Capture the cell that displays the provided text and extract its [x, y] central coordinate. 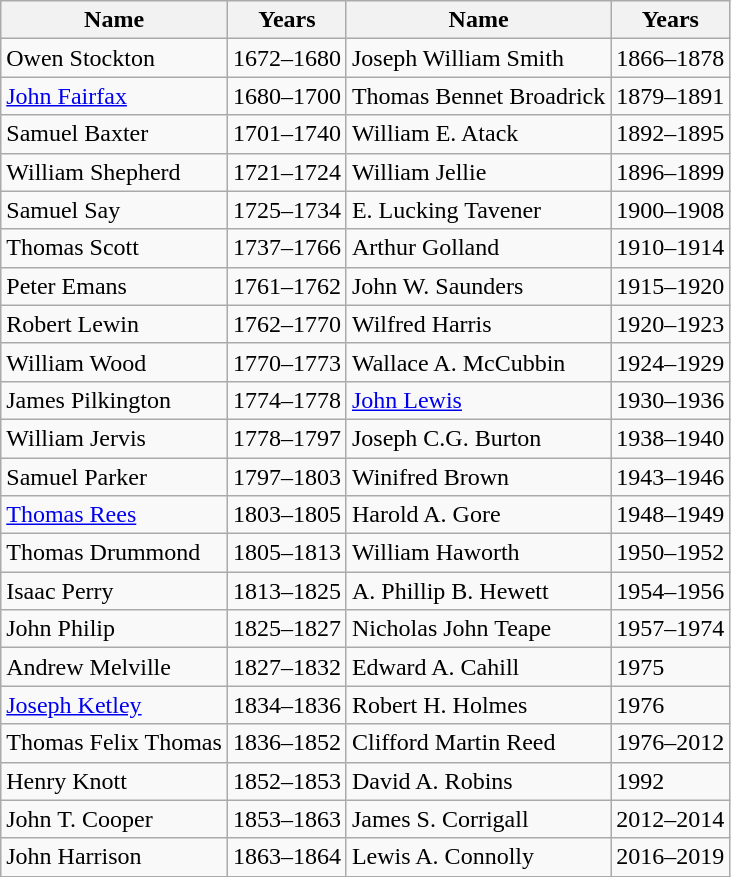
1778–1797 [286, 438]
1992 [670, 781]
1954–1956 [670, 591]
1680–1700 [286, 96]
1900–1908 [670, 210]
1774–1778 [286, 400]
1879–1891 [670, 96]
William Jellie [478, 172]
Joseph Ketley [114, 705]
Thomas Felix Thomas [114, 743]
John Philip [114, 629]
1805–1813 [286, 553]
Wallace A. McCubbin [478, 362]
Nicholas John Teape [478, 629]
Thomas Scott [114, 248]
1701–1740 [286, 134]
Thomas Rees [114, 515]
1957–1974 [670, 629]
James Pilkington [114, 400]
Edward A. Cahill [478, 667]
Samuel Say [114, 210]
Joseph William Smith [478, 58]
1762–1770 [286, 324]
1930–1936 [670, 400]
William E. Atack [478, 134]
1836–1852 [286, 743]
1910–1914 [670, 248]
Thomas Bennet Broadrick [478, 96]
John W. Saunders [478, 286]
1813–1825 [286, 591]
1896–1899 [670, 172]
William Jervis [114, 438]
Peter Emans [114, 286]
Winifred Brown [478, 477]
Wilfred Harris [478, 324]
Joseph C.G. Burton [478, 438]
Andrew Melville [114, 667]
1770–1773 [286, 362]
John Lewis [478, 400]
1827–1832 [286, 667]
Samuel Baxter [114, 134]
Samuel Parker [114, 477]
1761–1762 [286, 286]
Isaac Perry [114, 591]
James S. Corrigall [478, 819]
1721–1724 [286, 172]
Robert Lewin [114, 324]
Robert H. Holmes [478, 705]
Harold A. Gore [478, 515]
1725–1734 [286, 210]
1920–1923 [670, 324]
William Wood [114, 362]
1797–1803 [286, 477]
1924–1929 [670, 362]
1803–1805 [286, 515]
William Shepherd [114, 172]
1976–2012 [670, 743]
Arthur Golland [478, 248]
William Haworth [478, 553]
1834–1836 [286, 705]
1892–1895 [670, 134]
1938–1940 [670, 438]
1948–1949 [670, 515]
E. Lucking Tavener [478, 210]
John Fairfax [114, 96]
1915–1920 [670, 286]
1943–1946 [670, 477]
1672–1680 [286, 58]
1737–1766 [286, 248]
Thomas Drummond [114, 553]
1976 [670, 705]
A. Phillip B. Hewett [478, 591]
2012–2014 [670, 819]
1852–1853 [286, 781]
1853–1863 [286, 819]
David A. Robins [478, 781]
1950–1952 [670, 553]
Clifford Martin Reed [478, 743]
John Harrison [114, 857]
John T. Cooper [114, 819]
Owen Stockton [114, 58]
1863–1864 [286, 857]
1825–1827 [286, 629]
Henry Knott [114, 781]
2016–2019 [670, 857]
1975 [670, 667]
Lewis A. Connolly [478, 857]
1866–1878 [670, 58]
